Find where the given text appears and provide that cell's center as [X, Y] coordinate. 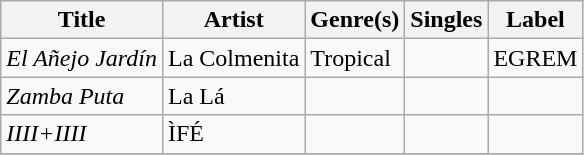
La Lá [233, 96]
Singles [446, 20]
Artist [233, 20]
Genre(s) [355, 20]
Title [82, 20]
ÌFÉ [233, 134]
Tropical [355, 58]
El Añejo Jardín [82, 58]
IIII+IIII [82, 134]
Zamba Puta [82, 96]
Label [536, 20]
EGREM [536, 58]
La Colmenita [233, 58]
